Pinpoint the cell where the given text exists, returning its (x, y) midpoint coordinate. 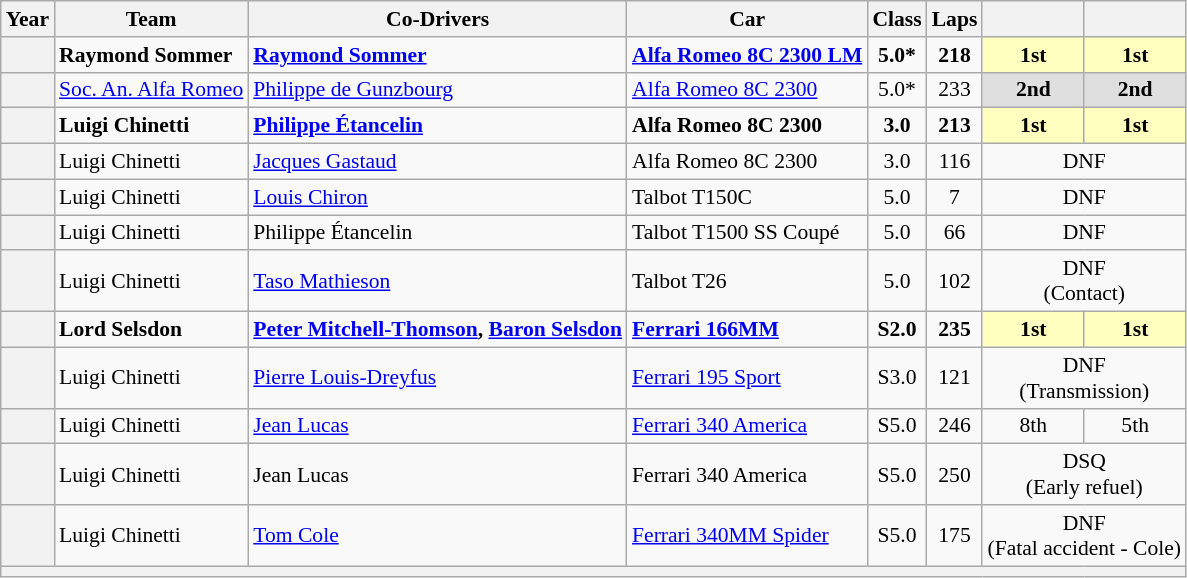
Talbot T26 (747, 282)
Ferrari 166MM (747, 330)
Peter Mitchell-Thomson, Baron Selsdon (438, 330)
246 (955, 426)
Philippe de Gunzbourg (438, 90)
235 (955, 330)
Tom Cole (438, 536)
DSQ(Early refuel) (1084, 474)
Lord Selsdon (151, 330)
S2.0 (896, 330)
102 (955, 282)
250 (955, 474)
Talbot T150C (747, 197)
Alfa Romeo 8C 2300 LM (747, 55)
218 (955, 55)
7 (955, 197)
Taso Mathieson (438, 282)
175 (955, 536)
Pierre Louis-Dreyfus (438, 378)
Ferrari 340MM Spider (747, 536)
Year (28, 19)
233 (955, 90)
S3.0 (896, 378)
121 (955, 378)
213 (955, 126)
Soc. An. Alfa Romeo (151, 90)
Louis Chiron (438, 197)
DNF(Contact) (1084, 282)
Laps (955, 19)
116 (955, 162)
66 (955, 233)
5th (1135, 426)
DNF(Fatal accident - Cole) (1084, 536)
Team (151, 19)
Car (747, 19)
8th (1033, 426)
Ferrari 195 Sport (747, 378)
Class (896, 19)
DNF(Transmission) (1084, 378)
Jacques Gastaud (438, 162)
Talbot T1500 SS Coupé (747, 233)
Co-Drivers (438, 19)
